Scan for the cell matching the given text and deliver its [X, Y] coordinate at center. 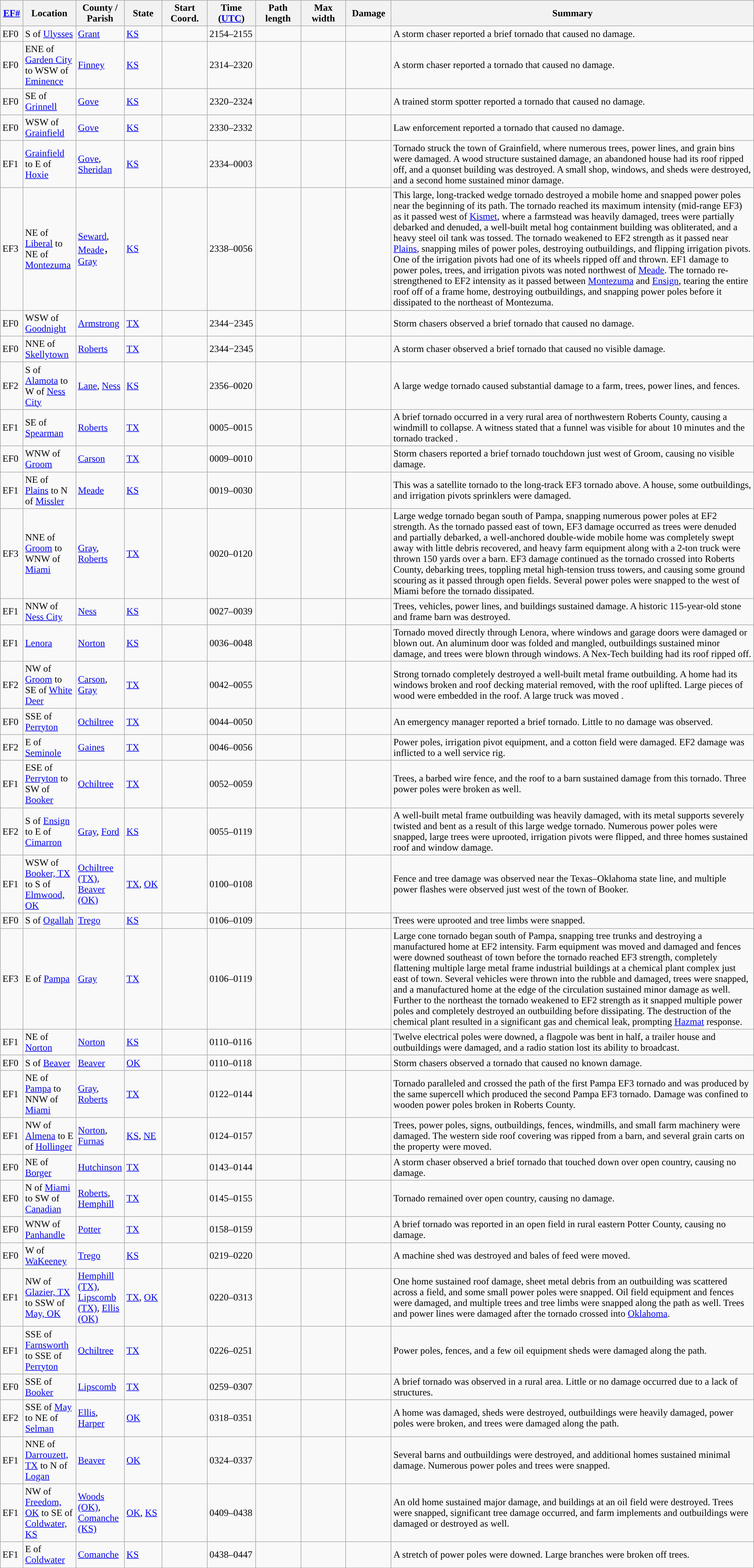
NW of Groom to SE of White Deer [49, 685]
Lane, Ness [100, 386]
A large wedge tornado caused substantial damage to a farm, trees, power lines, and fences. [573, 386]
Law enforcement reported a tornado that caused no damage. [573, 127]
A machine shed was destroyed and bales of feed were moved. [573, 1256]
Fence and tree damage was observed near the Texas–Oklahoma state line, and multiple power flashes were observed just west of the town of Booker. [573, 884]
OK, KS [143, 1513]
S of Ensign to E of Cimarron [49, 831]
Ochiltree (TX), Beaver (OK) [100, 884]
0143–0144 [231, 1167]
0409–0438 [231, 1513]
2314–2320 [231, 65]
NE of Norton [49, 1042]
E of Pampa [49, 979]
SSE of May to NE of Selman [49, 1418]
Several barns and outbuildings were destroyed, and additional homes sustained minimal damage. Numerous power poles and trees were snapped. [573, 1460]
Carson, Gray [100, 685]
NNW of Ness City [49, 612]
Gove, Sheridan [100, 164]
A brief tornado was reported in an open field in rural eastern Potter County, causing no damage. [573, 1230]
Gray [100, 979]
E of Coldwater [49, 1555]
2320–2324 [231, 102]
A storm chaser observed a brief tornado that caused no visible damage. [573, 349]
SE of Grinnell [49, 102]
Ness [100, 612]
A trained storm spotter reported a tornado that caused no damage. [573, 102]
Summary [573, 14]
NNE of Darrouzett, TX to N of Logan [49, 1460]
Lenora [49, 643]
KS, NE [143, 1136]
Storm chasers observed a tornado that caused no known damage. [573, 1063]
0020–0120 [231, 554]
Lipscomb [100, 1387]
Time (UTC) [231, 14]
2338–0056 [231, 249]
S of Beaver [49, 1063]
NW of Glazier, TX to SSW of May, OK [49, 1298]
A storm chaser observed a brief tornado that touched down over open country, causing no damage. [573, 1167]
ESE of Perryton to SW of Booker [49, 784]
0110–0118 [231, 1063]
Damage [369, 14]
Hutchinson [100, 1167]
Storm chasers reported a brief tornado touchdown just west of Groom, causing no visible damage. [573, 459]
NE of Plains to N of Missler [49, 490]
0259–0307 [231, 1387]
This was a satellite tornado to the long-track EF3 tornado above. A house, some outbuildings, and irrigation pivots sprinklers were damaged. [573, 490]
Trees were uprooted and tree limbs were snapped. [573, 921]
Location [49, 14]
SSE of Booker [49, 1387]
0318–0351 [231, 1418]
WNW of Groom [49, 459]
0158–0159 [231, 1230]
E of Seminole [49, 748]
Hemphill (TX), Lipscomb (TX), Ellis (OK) [100, 1298]
Armstrong [100, 323]
Ellis, Harper [100, 1418]
0220–0313 [231, 1298]
Finney [100, 65]
Grainfield to E of Hoxie [49, 164]
0226–0251 [231, 1350]
S of Alamota to W of Ness City [49, 386]
N of Miami to SW of Canadian [49, 1199]
0044–0050 [231, 721]
Start Coord. [185, 14]
0027–0039 [231, 612]
SSE of Farnsworth to SSE of Perryton [49, 1350]
Trees, vehicles, power lines, and buildings sustained damage. A historic 115-year-old stone and frame barn was destroyed. [573, 612]
Carson [100, 459]
0110–0116 [231, 1042]
Path length [278, 14]
0438–0447 [231, 1555]
0106–0119 [231, 979]
A home was damaged, sheds were destroyed, outbuildings were heavily damaged, power poles were broken, and trees were damaged along the path. [573, 1418]
WSW of Grainfield [49, 127]
0219–0220 [231, 1256]
A brief tornado was observed in a rural area. Little or no damage occurred due to a lack of structures. [573, 1387]
Power poles, fences, and a few oil equipment sheds were damaged along the path. [573, 1350]
Potter [100, 1230]
0005–0015 [231, 427]
WNW of Panhandle [49, 1230]
Comanche [100, 1555]
NE of Liberal to NE of Montezuma [49, 249]
A storm chaser reported a tornado that caused no damage. [573, 65]
0145–0155 [231, 1199]
NW of Freedom, OK to SE of Coldwater, KS [49, 1513]
0124–0157 [231, 1136]
WSW of Goodnight [49, 323]
Max width [323, 14]
Seward, Meade， Gray [100, 249]
0036–0048 [231, 643]
Norton, Furnas [100, 1136]
A storm chaser reported a brief tornado that caused no damage. [573, 34]
Power poles, irrigation pivot equipment, and a cotton field were damaged. EF2 damage was inflicted to a well service rig. [573, 748]
W of WaKeeney [49, 1256]
County / Parish [100, 14]
A stretch of power poles were downed. Large branches were broken off trees. [573, 1555]
0009–0010 [231, 459]
Meade [100, 490]
SSE of Perryton [49, 721]
2334–0003 [231, 164]
NE of Pampa to NNW of Miami [49, 1094]
2356–0020 [231, 386]
0019–0030 [231, 490]
0046–0056 [231, 748]
0106–0109 [231, 921]
SE of Spearman [49, 427]
ENE of Garden City to WSW of Eminence [49, 65]
0052–0059 [231, 784]
NE of Borger [49, 1167]
0055–0119 [231, 831]
Gray, Ford [100, 831]
Storm chasers observed a brief tornado that caused no damage. [573, 323]
NNE of Groom to WNW of Miami [49, 554]
S of Ulysses [49, 34]
Grant [100, 34]
2330–2332 [231, 127]
Gaines [100, 748]
An emergency manager reported a brief tornado. Little to no damage was observed. [573, 721]
WSW of Booker, TX to S of Elmwood, OK [49, 884]
NNE of Skellytown [49, 349]
State [143, 14]
0100–0108 [231, 884]
EF# [12, 14]
Woods (OK), Comanche (KS) [100, 1513]
Roberts, Hemphill [100, 1199]
0122–0144 [231, 1094]
0042–0055 [231, 685]
2154–2155 [231, 34]
0324–0337 [231, 1460]
S of Ogallah [49, 921]
Trees, a barbed wire fence, and the roof to a barn sustained damage from this tornado. Three power poles were broken as well. [573, 784]
Tornado remained over open country, causing no damage. [573, 1199]
NW of Almena to E of Hollinger [49, 1136]
